Capture the cell that displays the provided text and extract its (X, Y) central coordinate. 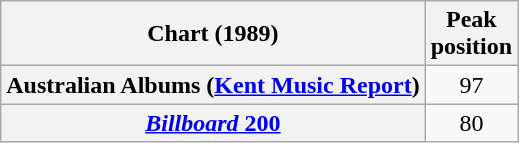
97 (471, 85)
Billboard 200 (213, 123)
Australian Albums (Kent Music Report) (213, 85)
Peakposition (471, 34)
80 (471, 123)
Chart (1989) (213, 34)
